Output the (X, Y) coordinate of the center of the cell containing the given text.  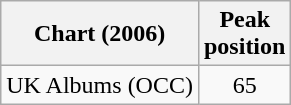
65 (244, 85)
UK Albums (OCC) (100, 85)
Chart (2006) (100, 34)
Peakposition (244, 34)
